Output the (x, y) coordinate of the center of the cell containing the given text.  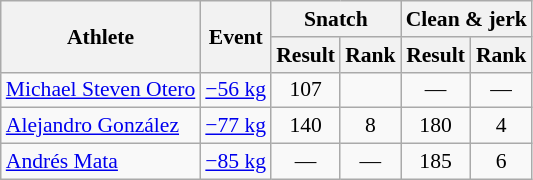
8 (370, 126)
140 (306, 126)
Event (236, 36)
Snatch (336, 19)
−85 kg (236, 162)
6 (500, 162)
Alejandro González (101, 126)
185 (436, 162)
4 (500, 126)
Andrés Mata (101, 162)
−77 kg (236, 126)
Athlete (101, 36)
Clean & jerk (466, 19)
−56 kg (236, 90)
180 (436, 126)
107 (306, 90)
Michael Steven Otero (101, 90)
